Find where the given text appears and provide that cell's center as [X, Y] coordinate. 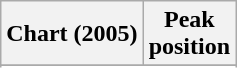
Peakposition [189, 34]
Chart (2005) [72, 34]
